Detect which cell encompasses the target text, then output its [x, y] center coordinate. 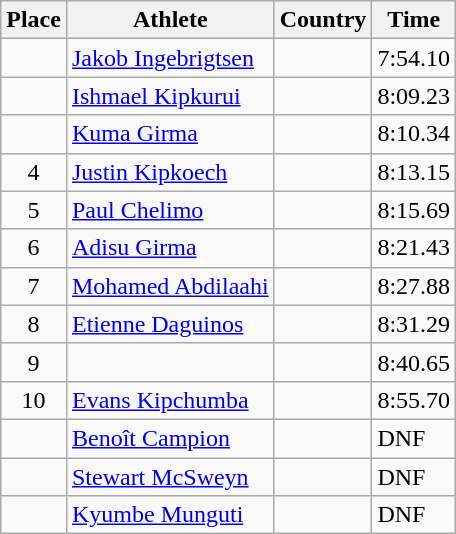
7 [34, 286]
Paul Chelimo [170, 210]
8:15.69 [414, 210]
5 [34, 210]
8:55.70 [414, 400]
6 [34, 248]
Place [34, 20]
8 [34, 324]
Jakob Ingebrigtsen [170, 58]
8:40.65 [414, 362]
Stewart McSweyn [170, 477]
Athlete [170, 20]
7:54.10 [414, 58]
8:27.88 [414, 286]
8:09.23 [414, 96]
Etienne Daguinos [170, 324]
Evans Kipchumba [170, 400]
Ishmael Kipkurui [170, 96]
8:10.34 [414, 134]
8:31.29 [414, 324]
10 [34, 400]
Country [323, 20]
8:21.43 [414, 248]
4 [34, 172]
Mohamed Abdilaahi [170, 286]
Kyumbe Munguti [170, 515]
Time [414, 20]
9 [34, 362]
Justin Kipkoech [170, 172]
Benoît Campion [170, 438]
Kuma Girma [170, 134]
Adisu Girma [170, 248]
8:13.15 [414, 172]
